Find where the given text appears and provide that cell's center as (x, y) coordinate. 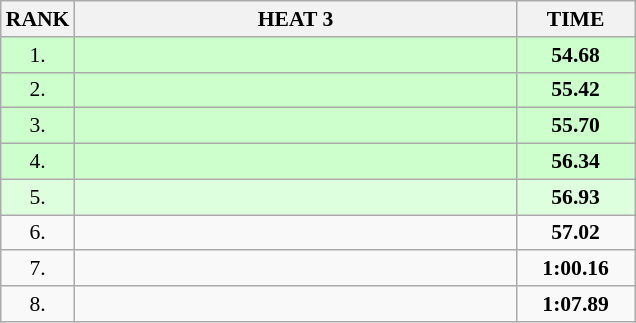
1:07.89 (576, 304)
7. (38, 269)
55.70 (576, 126)
2. (38, 90)
1. (38, 55)
56.34 (576, 162)
HEAT 3 (295, 19)
TIME (576, 19)
56.93 (576, 197)
6. (38, 233)
54.68 (576, 55)
3. (38, 126)
4. (38, 162)
55.42 (576, 90)
1:00.16 (576, 269)
5. (38, 197)
57.02 (576, 233)
RANK (38, 19)
8. (38, 304)
